Locate the cell with the specified text and output its [X, Y] center coordinate. 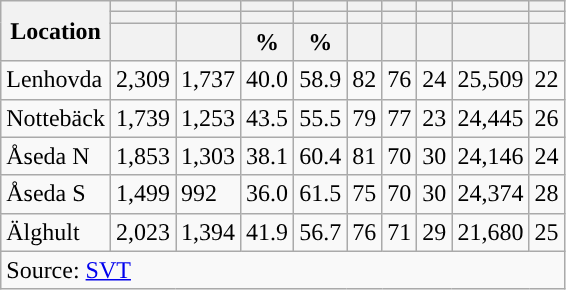
2,023 [142, 232]
55.5 [320, 118]
1,499 [142, 194]
82 [364, 80]
Åseda S [56, 194]
79 [364, 118]
Åseda N [56, 156]
29 [434, 232]
Älghult [56, 232]
22 [546, 80]
26 [546, 118]
38.1 [268, 156]
24,146 [490, 156]
58.9 [320, 80]
1,394 [208, 232]
1,303 [208, 156]
1,739 [142, 118]
60.4 [320, 156]
1,253 [208, 118]
77 [400, 118]
1,737 [208, 80]
75 [364, 194]
43.5 [268, 118]
25,509 [490, 80]
56.7 [320, 232]
1,853 [142, 156]
23 [434, 118]
41.9 [268, 232]
Lenhovda [56, 80]
40.0 [268, 80]
28 [546, 194]
21,680 [490, 232]
81 [364, 156]
24,445 [490, 118]
Nottebäck [56, 118]
24,374 [490, 194]
36.0 [268, 194]
25 [546, 232]
Source: SVT [282, 270]
Location [56, 31]
61.5 [320, 194]
71 [400, 232]
2,309 [142, 80]
992 [208, 194]
